Capture the cell that displays the provided text and extract its (x, y) central coordinate. 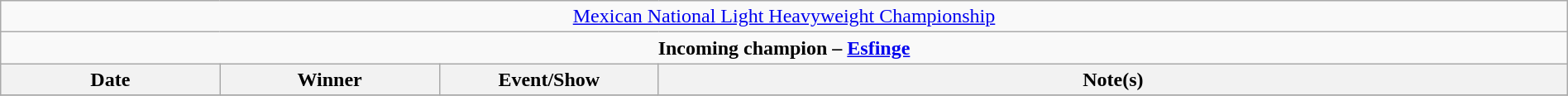
Mexican National Light Heavyweight Championship (784, 17)
Event/Show (549, 79)
Winner (329, 79)
Date (111, 79)
Note(s) (1113, 79)
Incoming champion – Esfinge (784, 48)
